For the text-containing cell, return its midpoint in (x, y) coordinate format. 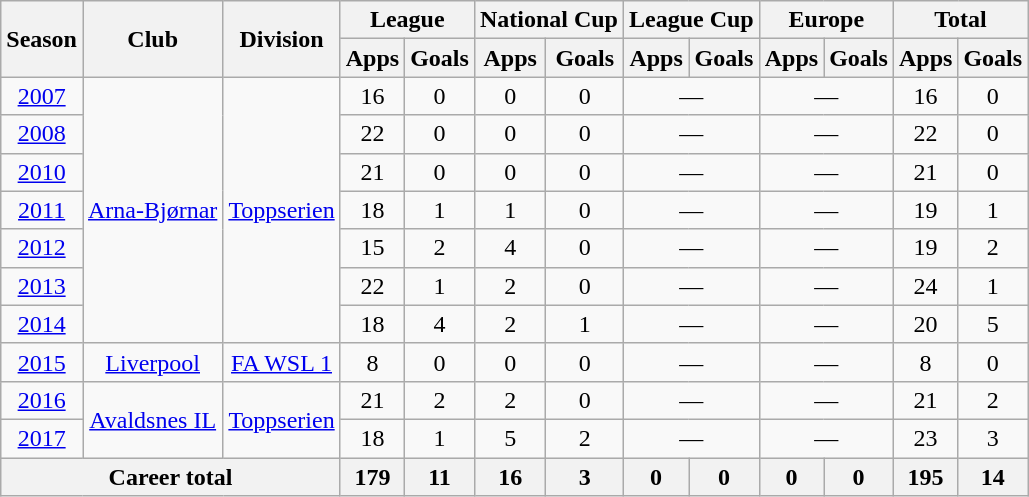
2013 (42, 286)
2011 (42, 210)
195 (925, 477)
14 (993, 477)
2010 (42, 172)
2015 (42, 362)
11 (440, 477)
Europe (826, 20)
Avaldsnes IL (152, 419)
League (407, 20)
Total (960, 20)
National Cup (548, 20)
20 (925, 324)
Career total (170, 477)
2007 (42, 96)
2017 (42, 438)
Division (282, 39)
FA WSL 1 (282, 362)
Liverpool (152, 362)
15 (372, 248)
Club (152, 39)
Season (42, 39)
23 (925, 438)
2014 (42, 324)
2016 (42, 400)
2008 (42, 134)
179 (372, 477)
League Cup (691, 20)
24 (925, 286)
Arna-Bjørnar (152, 210)
2012 (42, 248)
